Output the (X, Y) coordinate of the center of the cell containing the given text.  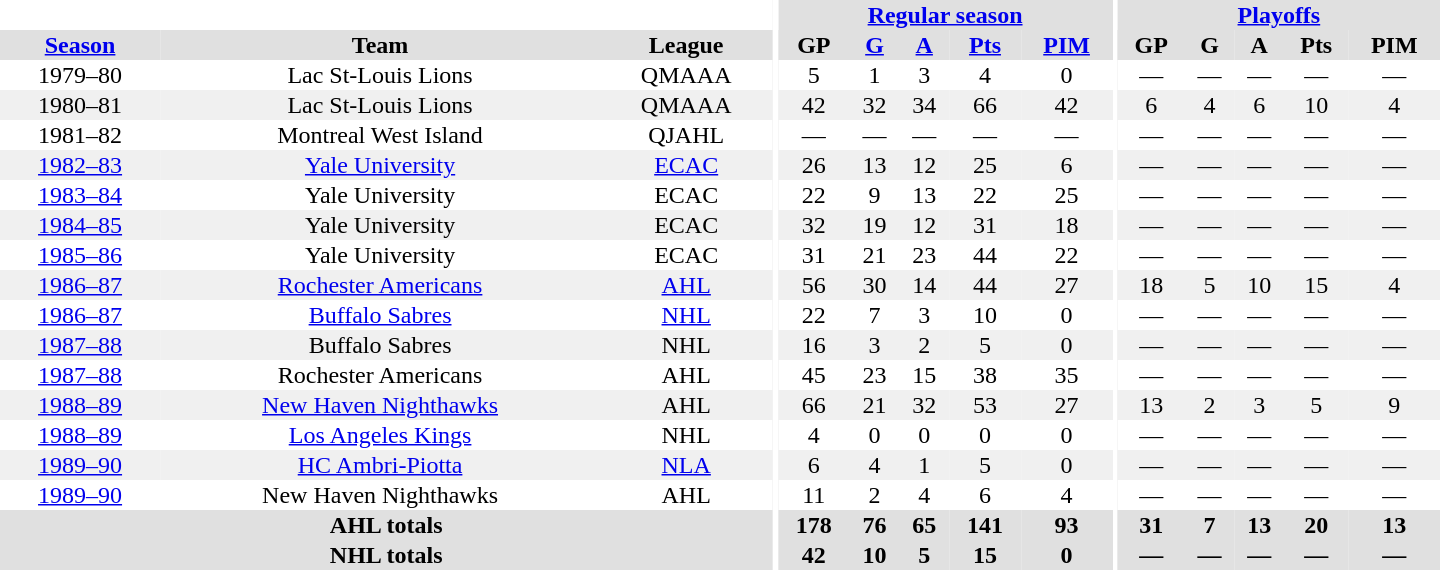
14 (924, 285)
45 (814, 375)
Montreal West Island (380, 135)
League (686, 45)
1984–85 (80, 225)
53 (985, 405)
26 (814, 165)
38 (985, 375)
93 (1066, 525)
QJAHL (686, 135)
1979–80 (80, 75)
HC Ambri-Piotta (380, 465)
Los Angeles Kings (380, 435)
30 (875, 285)
19 (875, 225)
20 (1316, 525)
1982–83 (80, 165)
1980–81 (80, 105)
Season (80, 45)
16 (814, 345)
141 (985, 525)
AHL totals (386, 525)
NLA (686, 465)
1983–84 (80, 195)
35 (1066, 375)
56 (814, 285)
65 (924, 525)
11 (814, 495)
Team (380, 45)
1981–82 (80, 135)
NHL totals (386, 555)
76 (875, 525)
178 (814, 525)
1985–86 (80, 255)
Regular season (945, 15)
34 (924, 105)
Playoffs (1279, 15)
